Search for the cell housing the specified text and yield its (x, y) center coordinate. 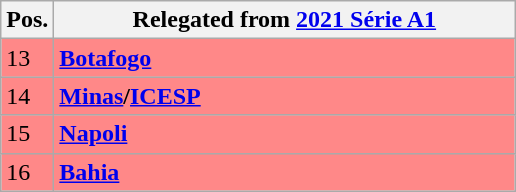
Minas/ICESP (284, 96)
Pos. (28, 20)
13 (28, 58)
Relegated from 2021 Série A1 (284, 20)
14 (28, 96)
Bahia (284, 172)
Napoli (284, 134)
Botafogo (284, 58)
16 (28, 172)
15 (28, 134)
